Return the [X, Y] coordinate for the center point of the cell that contains the specified text.  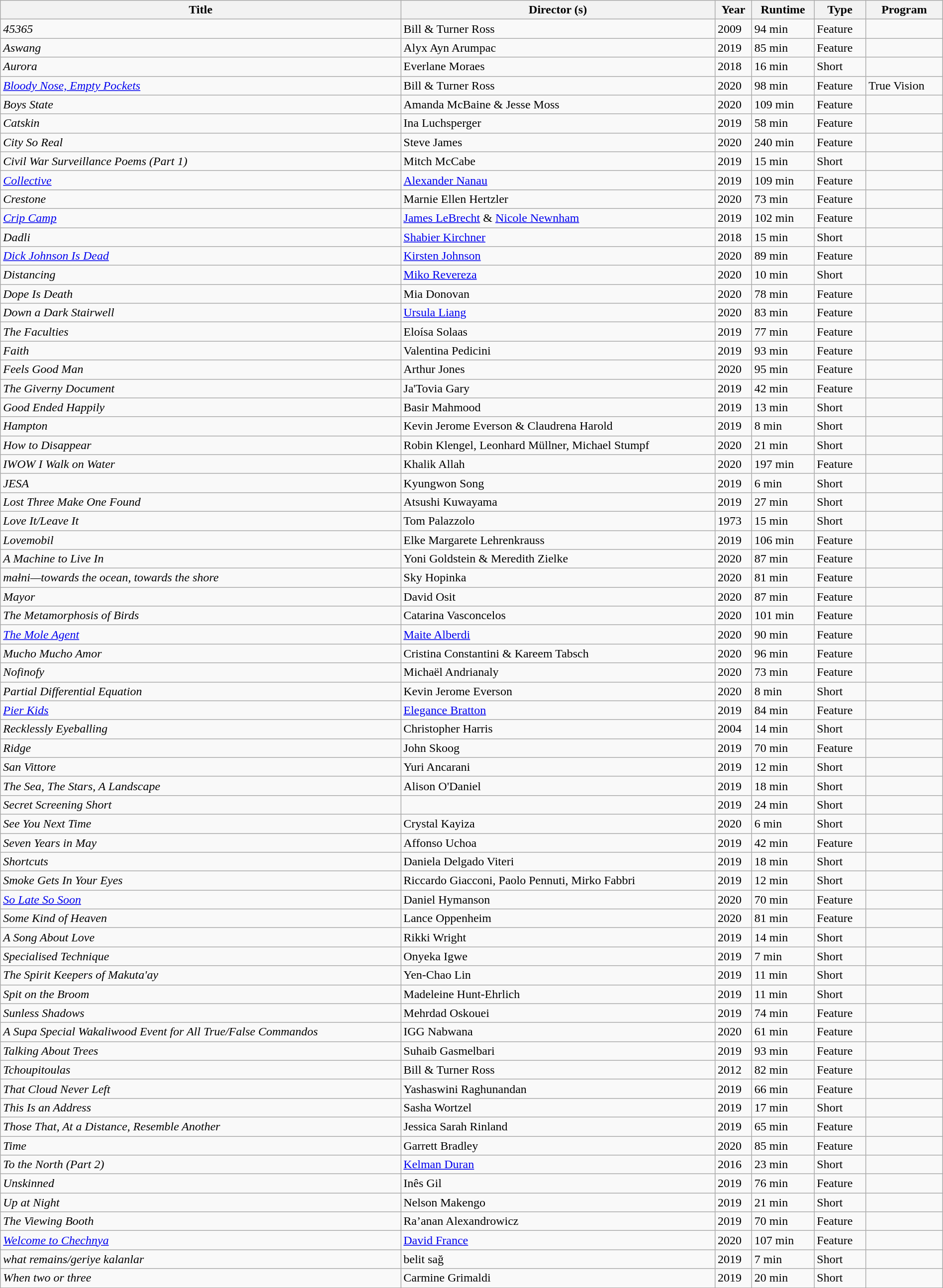
Hampton [201, 426]
Distancing [201, 275]
Ursula Liang [558, 313]
27 min [783, 502]
Talking About Trees [201, 1051]
Sky Hopinka [558, 578]
Sunless Shadows [201, 1013]
Marnie Ellen Hertzler [558, 199]
The Mole Agent [201, 635]
Kevin Jerome Everson [558, 691]
Welcome to Chechnya [201, 1240]
23 min [783, 1165]
90 min [783, 635]
Catarina Vasconcelos [558, 616]
John Skoog [558, 748]
Alyx Ayn Arumpac [558, 48]
That Cloud Never Left [201, 1089]
Shabier Kirchner [558, 237]
Yoni Goldstein & Meredith Zielke [558, 559]
Riccardo Giacconi, Paolo Pennuti, Mirko Fabbri [558, 881]
Affonso Uchoa [558, 843]
This Is an Address [201, 1107]
2016 [733, 1165]
2009 [733, 29]
106 min [783, 540]
Kyungwon Song [558, 483]
Nelson Makengo [558, 1202]
61 min [783, 1032]
Jessica Sarah Rinland [558, 1126]
Lost Three Make One Found [201, 502]
Aurora [201, 67]
Onyeka Igwe [558, 956]
David France [558, 1240]
David Osit [558, 597]
Atsushi Kuwayama [558, 502]
To the North (Part 2) [201, 1165]
Dope Is Death [201, 294]
Everlane Moraes [558, 67]
Arthur Jones [558, 369]
Elke Margarete Lehrenkrauss [558, 540]
City So Real [201, 142]
Up at Night [201, 1202]
The Faculties [201, 332]
16 min [783, 67]
Type [840, 10]
Time [201, 1145]
IWOW I Walk on Water [201, 464]
Boys State [201, 104]
Specialised Technique [201, 956]
Some Kind of Heaven [201, 919]
84 min [783, 710]
2004 [733, 729]
Partial Differential Equation [201, 691]
małni—towards the ocean, towards the shore [201, 578]
Alexander Nanau [558, 180]
Ina Luchsperger [558, 123]
Rikki Wright [558, 937]
Khalik Allah [558, 464]
Inês Gil [558, 1184]
Title [201, 10]
Kelman Duran [558, 1165]
The Giverny Document [201, 388]
Valentina Pedicini [558, 351]
Recklessly Eyeballing [201, 729]
Lance Oppenheim [558, 919]
The Metamorphosis of Birds [201, 616]
belit sağ [558, 1259]
96 min [783, 653]
83 min [783, 313]
45365 [201, 29]
The Sea, The Stars, A Landscape [201, 786]
76 min [783, 1184]
Mitch McCabe [558, 161]
Kevin Jerome Everson & Claudrena Harold [558, 426]
Catskin [201, 123]
Those That, At a Distance, Resemble Another [201, 1126]
Lovemobil [201, 540]
what remains/geriye kalanlar [201, 1259]
Cristina Constantini & Kareem Tabsch [558, 653]
78 min [783, 294]
Tom Palazzolo [558, 521]
A Song About Love [201, 937]
Yen-Chao Lin [558, 975]
Aswang [201, 48]
Carmine Grimaldi [558, 1278]
Christopher Harris [558, 729]
98 min [783, 86]
Garrett Bradley [558, 1145]
94 min [783, 29]
San Vittore [201, 767]
Elegance Bratton [558, 710]
Tchoupitoulas [201, 1070]
Shortcuts [201, 862]
A Machine to Live In [201, 559]
The Viewing Booth [201, 1221]
Spit on the Broom [201, 994]
Maite Alberdi [558, 635]
82 min [783, 1070]
65 min [783, 1126]
13 min [783, 407]
66 min [783, 1089]
Madeleine Hunt-Ehrlich [558, 994]
Secret Screening Short [201, 805]
74 min [783, 1013]
See You Next Time [201, 824]
89 min [783, 256]
Ja'Tovia Gary [558, 388]
Mucho Mucho Amor [201, 653]
107 min [783, 1240]
Program [904, 10]
58 min [783, 123]
JESA [201, 483]
Seven Years in May [201, 843]
Crystal Kayiza [558, 824]
Bloody Nose, Empty Pockets [201, 86]
Basir Mahmood [558, 407]
A Supa Special Wakaliwood Event for All True/False Commandos [201, 1032]
Down a Dark Stairwell [201, 313]
24 min [783, 805]
Feels Good Man [201, 369]
Dadli [201, 237]
Smoke Gets In Your Eyes [201, 881]
Robin Klengel, Leonhard Müllner, Michael Stumpf [558, 445]
Mia Donovan [558, 294]
When two or three [201, 1278]
Eloísa Solaas [558, 332]
True Vision [904, 86]
How to Disappear [201, 445]
20 min [783, 1278]
Faith [201, 351]
Sasha Wortzel [558, 1107]
Kirsten Johnson [558, 256]
Amanda McBaine & Jesse Moss [558, 104]
Nofinofy [201, 672]
Ridge [201, 748]
102 min [783, 218]
Dick Johnson Is Dead [201, 256]
Steve James [558, 142]
James LeBrecht & Nicole Newnham [558, 218]
1973 [733, 521]
Daniela Delgado Viteri [558, 862]
Love It/Leave It [201, 521]
Mayor [201, 597]
Yuri Ancarani [558, 767]
The Spirit Keepers of Makuta'ay [201, 975]
Civil War Surveillance Poems (Part 1) [201, 161]
Director (s) [558, 10]
Unskinned [201, 1184]
77 min [783, 332]
Alison O'Daniel [558, 786]
Miko Revereza [558, 275]
Michaël Andrianaly [558, 672]
Mehrdad Oskouei [558, 1013]
Runtime [783, 10]
240 min [783, 142]
Yashaswini Raghunandan [558, 1089]
Daniel Hymanson [558, 900]
Crip Camp [201, 218]
17 min [783, 1107]
95 min [783, 369]
Ra’anan Alexandrowicz [558, 1221]
IGG Nabwana [558, 1032]
101 min [783, 616]
10 min [783, 275]
Suhaib Gasmelbari [558, 1051]
Good Ended Happily [201, 407]
Pier Kids [201, 710]
Collective [201, 180]
So Late So Soon [201, 900]
Year [733, 10]
2012 [733, 1070]
Crestone [201, 199]
197 min [783, 464]
